Search for the cell housing the specified text and yield its (X, Y) center coordinate. 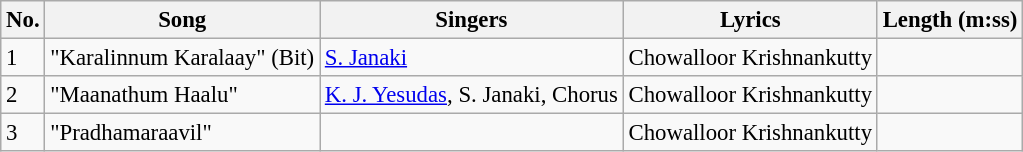
"Pradhamaraavil" (182, 133)
1 (23, 58)
Singers (472, 20)
Lyrics (750, 20)
K. J. Yesudas, S. Janaki, Chorus (472, 95)
No. (23, 20)
2 (23, 95)
Length (m:ss) (950, 20)
S. Janaki (472, 58)
3 (23, 133)
"Karalinnum Karalaay" (Bit) (182, 58)
Song (182, 20)
"Maanathum Haalu" (182, 95)
